Find where the given text appears and provide that cell's center as [x, y] coordinate. 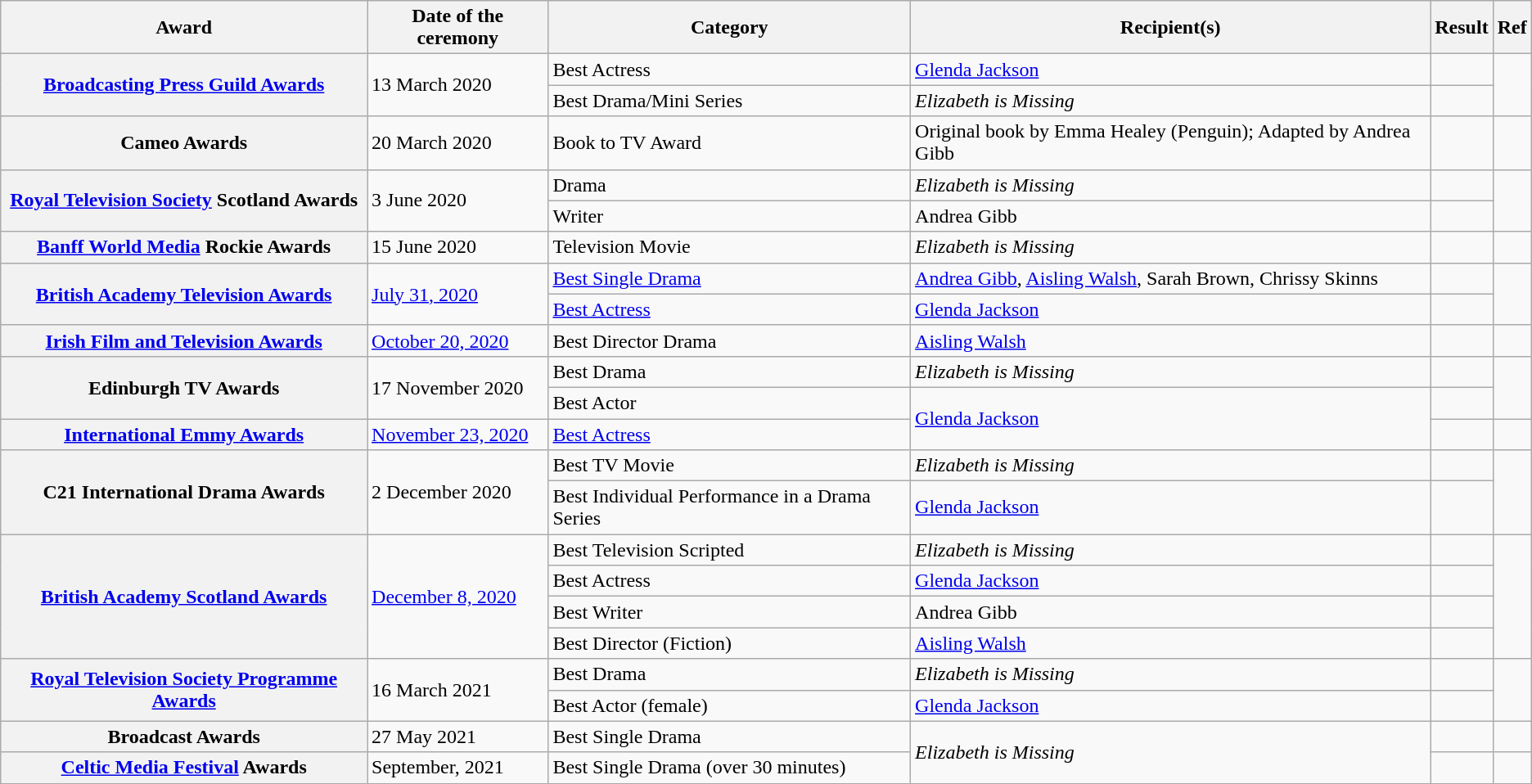
Broadcasting Press Guild Awards [184, 85]
September, 2021 [458, 768]
13 March 2020 [458, 85]
Best Drama/Mini Series [730, 101]
27 May 2021 [458, 737]
Best Actor [730, 403]
Category [730, 28]
Edinburgh TV Awards [184, 387]
Award [184, 28]
Cameo Awards [184, 142]
Ref [1512, 28]
Banff World Media Rockie Awards [184, 247]
Best Television Scripted [730, 550]
British Academy Television Awards [184, 294]
Best Writer [730, 612]
Recipient(s) [1170, 28]
Best Individual Performance in a Drama Series [730, 507]
British Academy Scotland Awards [184, 597]
Television Movie [730, 247]
Book to TV Award [730, 142]
Royal Television Society Scotland Awards [184, 201]
Writer [730, 216]
Royal Television Society Programme Awards [184, 690]
International Emmy Awards [184, 435]
2 December 2020 [458, 493]
November 23, 2020 [458, 435]
20 March 2020 [458, 142]
3 June 2020 [458, 201]
Drama [730, 185]
December 8, 2020 [458, 597]
Best Actor (female) [730, 705]
Celtic Media Festival Awards [184, 768]
Best Director (Fiction) [730, 643]
15 June 2020 [458, 247]
October 20, 2020 [458, 340]
July 31, 2020 [458, 294]
17 November 2020 [458, 387]
C21 International Drama Awards [184, 493]
Irish Film and Television Awards [184, 340]
16 March 2021 [458, 690]
Date of the ceremony [458, 28]
Best Single Drama (over 30 minutes) [730, 768]
Result [1462, 28]
Best TV Movie [730, 466]
Broadcast Awards [184, 737]
Original book by Emma Healey (Penguin); Adapted by Andrea Gibb [1170, 142]
Andrea Gibb, Aisling Walsh, Sarah Brown, Chrissy Skinns [1170, 278]
Best Director Drama [730, 340]
